Detect which cell encompasses the target text, then output its [X, Y] center coordinate. 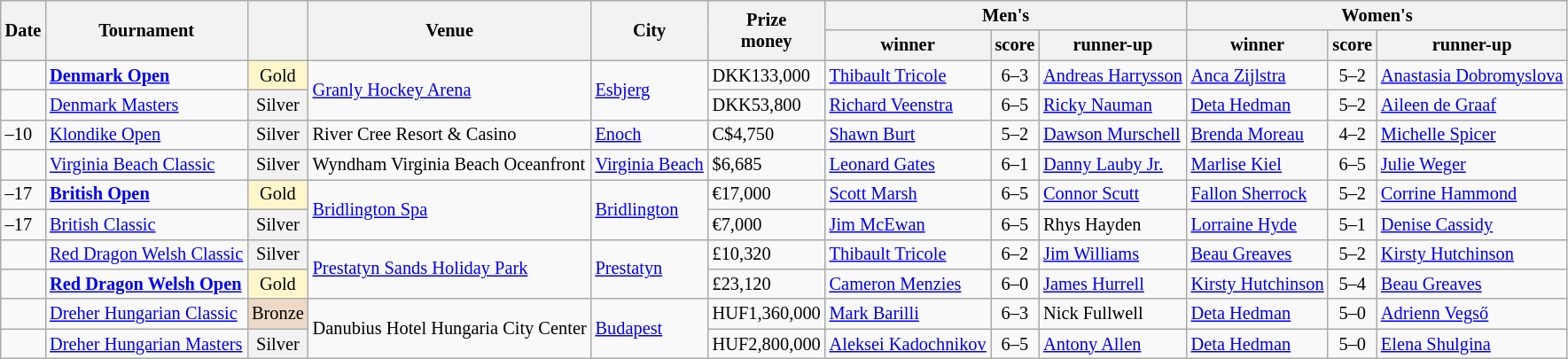
Lorraine Hyde [1258, 224]
DKK133,000 [767, 75]
Anca Zijlstra [1258, 75]
Dreher Hungarian Masters [146, 344]
Wyndham Virginia Beach Oceanfront [450, 165]
British Classic [146, 224]
Prizemoney [767, 30]
Tournament [146, 30]
Shawn Burt [908, 135]
Mark Barilli [908, 314]
Virginia Beach [650, 165]
Andreas Harrysson [1113, 75]
Dawson Murschell [1113, 135]
€7,000 [767, 224]
Bridlington Spa [450, 209]
4–2 [1353, 135]
British Open [146, 194]
Denise Cassidy [1471, 224]
Venue [450, 30]
Danubius Hotel Hungaria City Center [450, 328]
Bridlington [650, 209]
$6,685 [767, 165]
Denmark Masters [146, 105]
Scott Marsh [908, 194]
Jim Williams [1113, 254]
Denmark Open [146, 75]
6–0 [1016, 284]
Richard Veenstra [908, 105]
Jim McEwan [908, 224]
City [650, 30]
Marlise Kiel [1258, 165]
Prestatyn [650, 269]
Antony Allen [1113, 344]
€17,000 [767, 194]
Fallon Sherrock [1258, 194]
DKK53,800 [767, 105]
C$4,750 [767, 135]
Julie Weger [1471, 165]
Red Dragon Welsh Open [146, 284]
Virginia Beach Classic [146, 165]
Date [23, 30]
Men's [1006, 15]
Bronze [278, 314]
Esbjerg [650, 90]
Corrine Hammond [1471, 194]
Aileen de Graaf [1471, 105]
HUF1,360,000 [767, 314]
HUF2,800,000 [767, 344]
Connor Scutt [1113, 194]
Aleksei Kadochnikov [908, 344]
Prestatyn Sands Holiday Park [450, 269]
Michelle Spicer [1471, 135]
Budapest [650, 328]
Adrienn Vegső [1471, 314]
Rhys Hayden [1113, 224]
Danny Lauby Jr. [1113, 165]
Ricky Nauman [1113, 105]
5–4 [1353, 284]
5–1 [1353, 224]
£23,120 [767, 284]
Cameron Menzies [908, 284]
Brenda Moreau [1258, 135]
–10 [23, 135]
Nick Fullwell [1113, 314]
James Hurrell [1113, 284]
Anastasia Dobromyslova [1471, 75]
River Cree Resort & Casino [450, 135]
6–2 [1016, 254]
£10,320 [767, 254]
Red Dragon Welsh Classic [146, 254]
Klondike Open [146, 135]
Women's [1377, 15]
Dreher Hungarian Classic [146, 314]
Elena Shulgina [1471, 344]
6–1 [1016, 165]
Leonard Gates [908, 165]
Enoch [650, 135]
Granly Hockey Arena [450, 90]
